Scan for the cell matching the given text and deliver its (X, Y) coordinate at center. 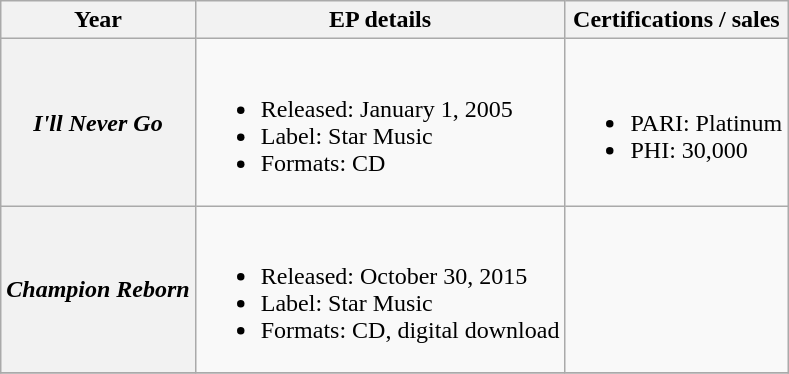
Certifications / sales (676, 20)
Year (98, 20)
EP details (380, 20)
PARI: PlatinumPHI: 30,000 (676, 122)
Released: January 1, 2005Label: Star MusicFormats: CD (380, 122)
Released: October 30, 2015Label: Star MusicFormats: CD, digital download (380, 290)
Champion Reborn (98, 290)
I'll Never Go (98, 122)
